Search for the cell housing the specified text and yield its (X, Y) center coordinate. 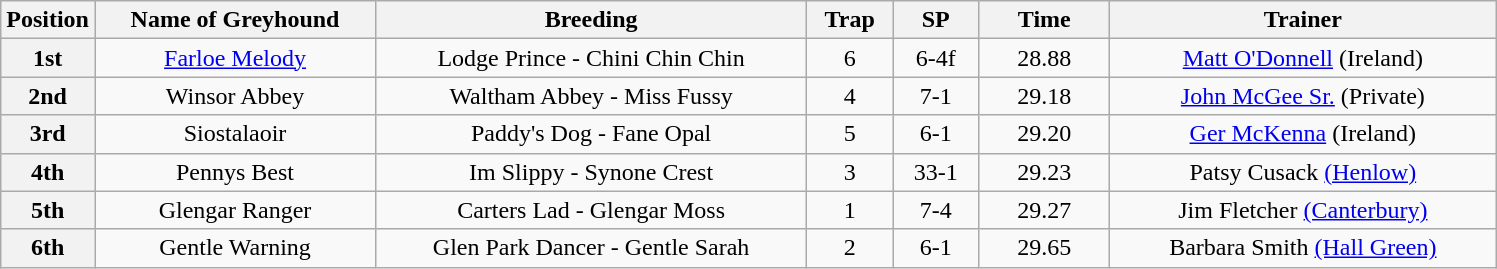
4 (850, 96)
Farloe Melody (234, 58)
4th (48, 172)
Paddy's Dog - Fane Opal (592, 134)
Gentle Warning (234, 248)
7-4 (936, 210)
33-1 (936, 172)
2 (850, 248)
Position (48, 20)
6th (48, 248)
29.23 (1044, 172)
John McGee Sr. (Private) (1303, 96)
Winsor Abbey (234, 96)
Pennys Best (234, 172)
3rd (48, 134)
Barbara Smith (Hall Green) (1303, 248)
7-1 (936, 96)
29.65 (1044, 248)
29.27 (1044, 210)
28.88 (1044, 58)
Jim Fletcher (Canterbury) (1303, 210)
1st (48, 58)
6 (850, 58)
Glengar Ranger (234, 210)
Matt O'Donnell (Ireland) (1303, 58)
Time (1044, 20)
Im Slippy - Synone Crest (592, 172)
Patsy Cusack (Henlow) (1303, 172)
Lodge Prince - Chini Chin Chin (592, 58)
Siostalaoir (234, 134)
Trap (850, 20)
Carters Lad - Glengar Moss (592, 210)
5th (48, 210)
2nd (48, 96)
1 (850, 210)
6-4f (936, 58)
Breeding (592, 20)
29.18 (1044, 96)
Name of Greyhound (234, 20)
Glen Park Dancer - Gentle Sarah (592, 248)
Ger McKenna (Ireland) (1303, 134)
Waltham Abbey - Miss Fussy (592, 96)
5 (850, 134)
Trainer (1303, 20)
SP (936, 20)
29.20 (1044, 134)
3 (850, 172)
